Capture the cell that displays the provided text and extract its (x, y) central coordinate. 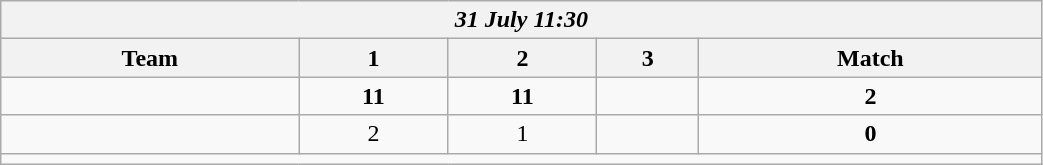
31 July 11:30 (522, 20)
Team (150, 58)
0 (870, 134)
3 (648, 58)
Match (870, 58)
